For the text-containing cell, return its midpoint in [X, Y] coordinate format. 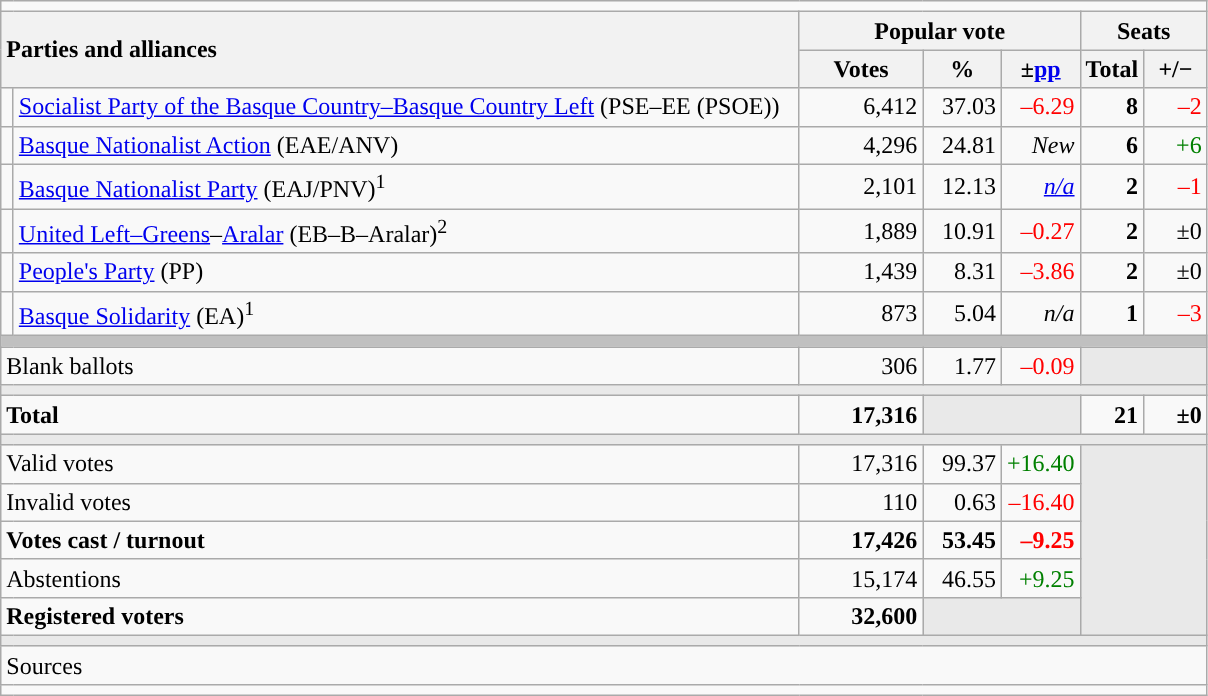
–0.09 [1040, 366]
Sources [604, 665]
32,600 [861, 616]
% [962, 69]
Abstentions [400, 578]
Popular vote [940, 31]
–3.86 [1040, 272]
+9.25 [1040, 578]
Valid votes [400, 464]
Registered voters [400, 616]
0.63 [962, 502]
–1 [1176, 186]
Basque Nationalist Action (EAE/ANV) [406, 145]
+/− [1176, 69]
306 [861, 366]
110 [861, 502]
5.04 [962, 314]
–9.25 [1040, 540]
1 [1112, 314]
24.81 [962, 145]
1.77 [962, 366]
–3 [1176, 314]
21 [1112, 415]
United Left–Greens–Aralar (EB–B–Aralar)2 [406, 232]
1,439 [861, 272]
Socialist Party of the Basque Country–Basque Country Left (PSE–EE (PSOE)) [406, 107]
12.13 [962, 186]
99.37 [962, 464]
Basque Nationalist Party (EAJ/PNV)1 [406, 186]
2,101 [861, 186]
17,426 [861, 540]
15,174 [861, 578]
53.45 [962, 540]
Parties and alliances [400, 50]
873 [861, 314]
–16.40 [1040, 502]
6 [1112, 145]
Seats [1144, 31]
8 [1112, 107]
1,889 [861, 232]
Blank ballots [400, 366]
People's Party (PP) [406, 272]
–2 [1176, 107]
37.03 [962, 107]
4,296 [861, 145]
46.55 [962, 578]
–6.29 [1040, 107]
–0.27 [1040, 232]
8.31 [962, 272]
+16.40 [1040, 464]
10.91 [962, 232]
Basque Solidarity (EA)1 [406, 314]
±pp [1040, 69]
+6 [1176, 145]
Votes [861, 69]
6,412 [861, 107]
New [1040, 145]
Invalid votes [400, 502]
Votes cast / turnout [400, 540]
